Capture the cell that displays the provided text and extract its [X, Y] central coordinate. 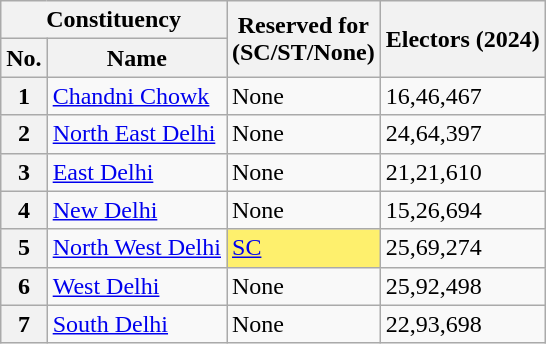
Electors (2024) [462, 39]
25,69,274 [462, 248]
2 [24, 134]
East Delhi [136, 172]
West Delhi [136, 286]
No. [24, 58]
25,92,498 [462, 286]
1 [24, 96]
4 [24, 210]
6 [24, 286]
22,93,698 [462, 324]
16,46,467 [462, 96]
21,21,610 [462, 172]
Reserved for(SC/ST/None) [303, 39]
15,26,694 [462, 210]
3 [24, 172]
5 [24, 248]
24,64,397 [462, 134]
Name [136, 58]
South Delhi [136, 324]
Chandni Chowk [136, 96]
North East Delhi [136, 134]
SC [303, 248]
Constituency [114, 20]
New Delhi [136, 210]
7 [24, 324]
North West Delhi [136, 248]
